Locate the cell with the specified text and output its (x, y) center coordinate. 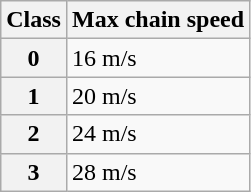
1 (34, 96)
2 (34, 134)
3 (34, 172)
Class (34, 20)
0 (34, 58)
Max chain speed (158, 20)
20 m/s (158, 96)
24 m/s (158, 134)
16 m/s (158, 58)
28 m/s (158, 172)
